For the text-containing cell, return its midpoint in [x, y] coordinate format. 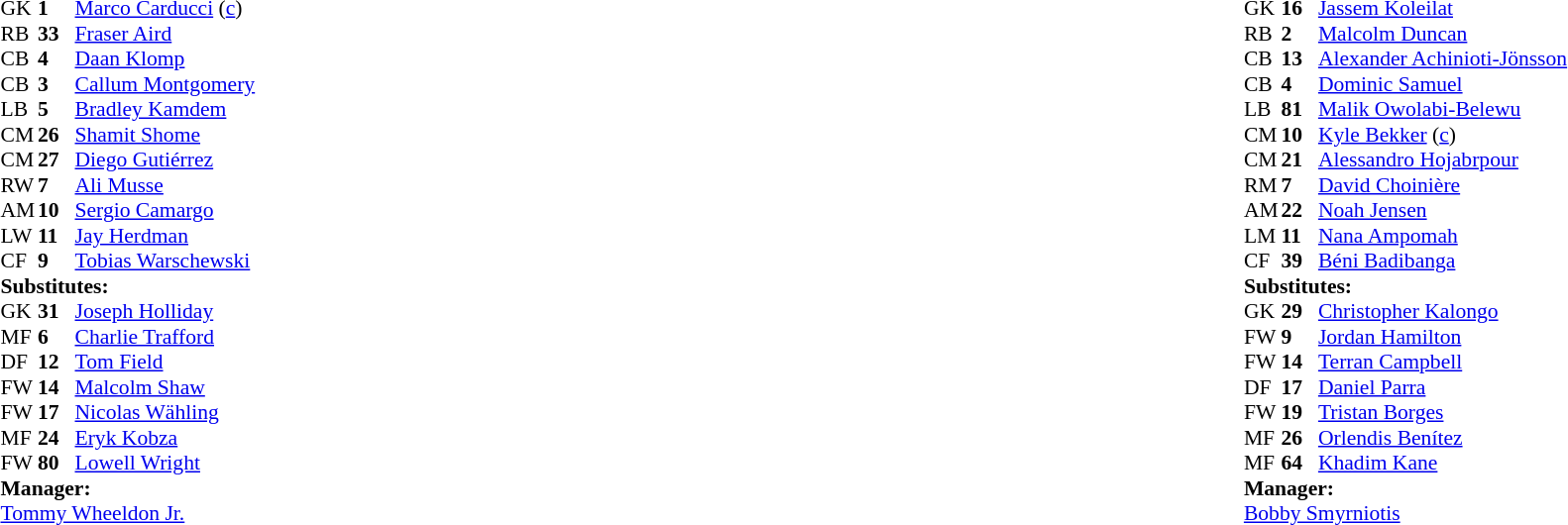
Joseph Holliday [166, 312]
David Choinière [1443, 185]
24 [56, 438]
39 [1299, 261]
19 [1299, 413]
Charlie Trafford [166, 337]
22 [1299, 211]
Tristan Borges [1443, 413]
RM [1263, 185]
Nana Ampomah [1443, 236]
Fraser Aird [166, 34]
Terran Campbell [1443, 362]
12 [56, 362]
Béni Badibanga [1443, 261]
Nicolas Wähling [166, 413]
Eryk Kobza [166, 438]
Callum Montgomery [166, 84]
Lowell Wright [166, 463]
Kyle Bekker (c) [1443, 135]
Diego Gutiérrez [166, 159]
27 [56, 159]
Sergio Camargo [166, 211]
LM [1263, 236]
Bradley Kamdem [166, 110]
Alexander Achinioti-Jönsson [1443, 58]
Jay Herdman [166, 236]
80 [56, 463]
LW [19, 236]
31 [56, 312]
29 [1299, 312]
13 [1299, 58]
3 [56, 84]
Noah Jensen [1443, 211]
Ali Musse [166, 185]
64 [1299, 463]
Tom Field [166, 362]
5 [56, 110]
Orlendis Benítez [1443, 438]
33 [56, 34]
6 [56, 337]
Malik Owolabi-Belewu [1443, 110]
Tobias Warschewski [166, 261]
RW [19, 185]
21 [1299, 159]
Shamit Shome [166, 135]
Malcolm Shaw [166, 387]
Dominic Samuel [1443, 84]
Christopher Kalongo [1443, 312]
2 [1299, 34]
Malcolm Duncan [1443, 34]
Khadim Kane [1443, 463]
Alessandro Hojabrpour [1443, 159]
81 [1299, 110]
Jordan Hamilton [1443, 337]
Daan Klomp [166, 58]
Daniel Parra [1443, 387]
